Identify which cell holds the provided text, then report its (X, Y) central coordinate. 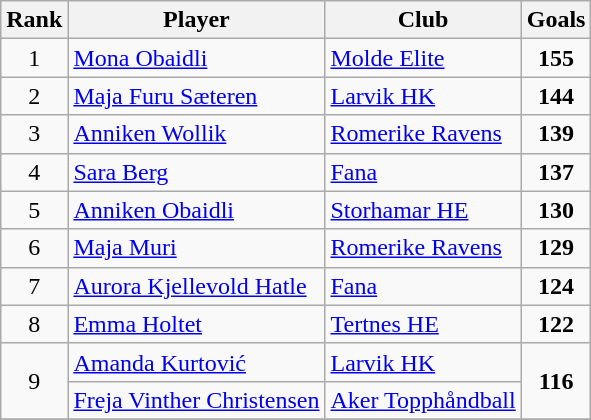
129 (556, 248)
Tertnes HE (423, 324)
122 (556, 324)
124 (556, 286)
2 (34, 96)
Rank (34, 20)
7 (34, 286)
Player (196, 20)
Storhamar HE (423, 210)
1 (34, 58)
Maja Muri (196, 248)
Amanda Kurtović (196, 362)
Anniken Wollik (196, 134)
8 (34, 324)
Maja Furu Sæteren (196, 96)
Sara Berg (196, 172)
Emma Holtet (196, 324)
Aker Topphåndball (423, 400)
3 (34, 134)
Anniken Obaidli (196, 210)
9 (34, 381)
5 (34, 210)
139 (556, 134)
155 (556, 58)
137 (556, 172)
Aurora Kjellevold Hatle (196, 286)
Mona Obaidli (196, 58)
116 (556, 381)
Freja Vinther Christensen (196, 400)
Club (423, 20)
144 (556, 96)
4 (34, 172)
Molde Elite (423, 58)
Goals (556, 20)
130 (556, 210)
6 (34, 248)
